Scan for the cell matching the given text and deliver its [X, Y] coordinate at center. 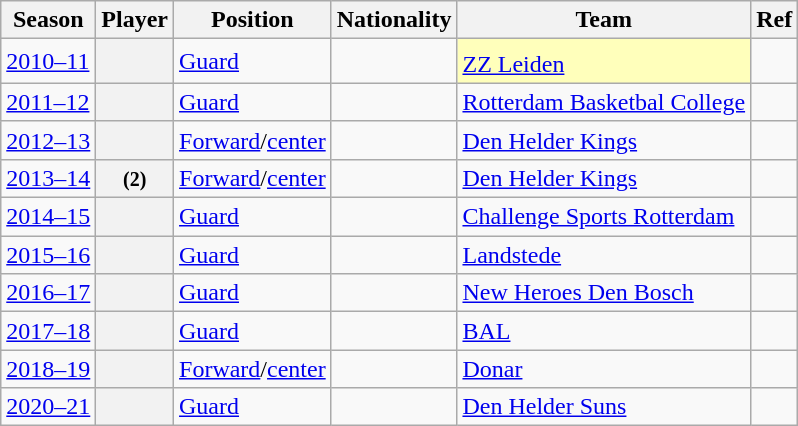
Challenge Sports Rotterdam [604, 217]
2017–18 [48, 331]
Player [135, 20]
2014–15 [48, 217]
Ref [774, 20]
Season [48, 20]
Position [253, 20]
Landstede [604, 255]
2012–13 [48, 140]
2018–19 [48, 369]
ZZ Leiden [604, 62]
2011–12 [48, 102]
Donar [604, 369]
2020–21 [48, 407]
New Heroes Den Bosch [604, 293]
2015–16 [48, 255]
Den Helder Suns [604, 407]
2010–11 [48, 62]
Team [604, 20]
Nationality [394, 20]
(2) [135, 178]
2013–14 [48, 178]
Rotterdam Basketbal College [604, 102]
BAL [604, 331]
2016–17 [48, 293]
